Extract the (x, y) coordinate from the center of the cell holding the provided text.  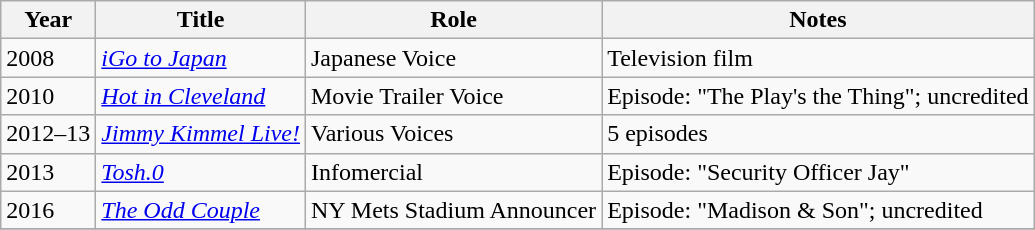
Title (201, 20)
Jimmy Kimmel Live! (201, 134)
Year (48, 20)
2012–13 (48, 134)
Japanese Voice (453, 58)
Episode: "Madison & Son"; uncredited (818, 210)
Various Voices (453, 134)
Episode: "Security Officer Jay" (818, 172)
2016 (48, 210)
Infomercial (453, 172)
iGo to Japan (201, 58)
Television film (818, 58)
2008 (48, 58)
2013 (48, 172)
The Odd Couple (201, 210)
NY Mets Stadium Announcer (453, 210)
Episode: "The Play's the Thing"; uncredited (818, 96)
Movie Trailer Voice (453, 96)
Tosh.0 (201, 172)
Hot in Cleveland (201, 96)
Notes (818, 20)
5 episodes (818, 134)
Role (453, 20)
2010 (48, 96)
